Locate the cell with the specified text and output its (X, Y) center coordinate. 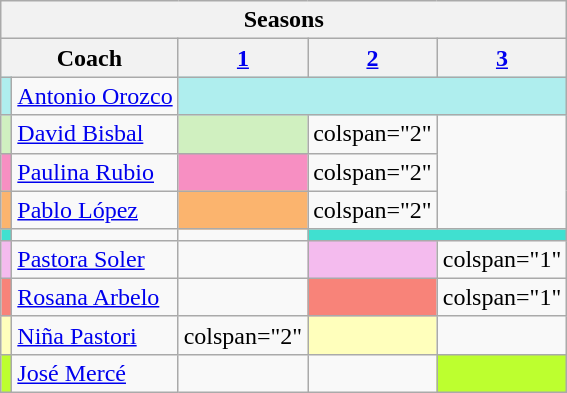
David Bisbal (95, 134)
1 (243, 58)
2 (373, 58)
Niña Pastori (95, 335)
Pablo López (95, 210)
Seasons (284, 20)
Paulina Rubio (95, 172)
3 (502, 58)
Pastora Soler (95, 259)
Antonio Orozco (95, 96)
José Mercé (95, 373)
Rosana Arbelo (95, 297)
Coach (90, 58)
